Pinpoint the cell where the given text exists, returning its (X, Y) midpoint coordinate. 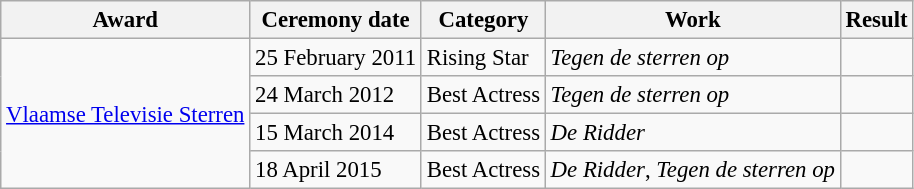
Vlaamse Televisie Sterren (126, 114)
15 March 2014 (336, 133)
De Ridder (692, 133)
Result (876, 20)
Category (483, 20)
Ceremony date (336, 20)
24 March 2012 (336, 95)
Work (692, 20)
De Ridder, Tegen de sterren op (692, 170)
25 February 2011 (336, 58)
18 April 2015 (336, 170)
Award (126, 20)
Rising Star (483, 58)
